Detect which cell encompasses the target text, then output its (x, y) center coordinate. 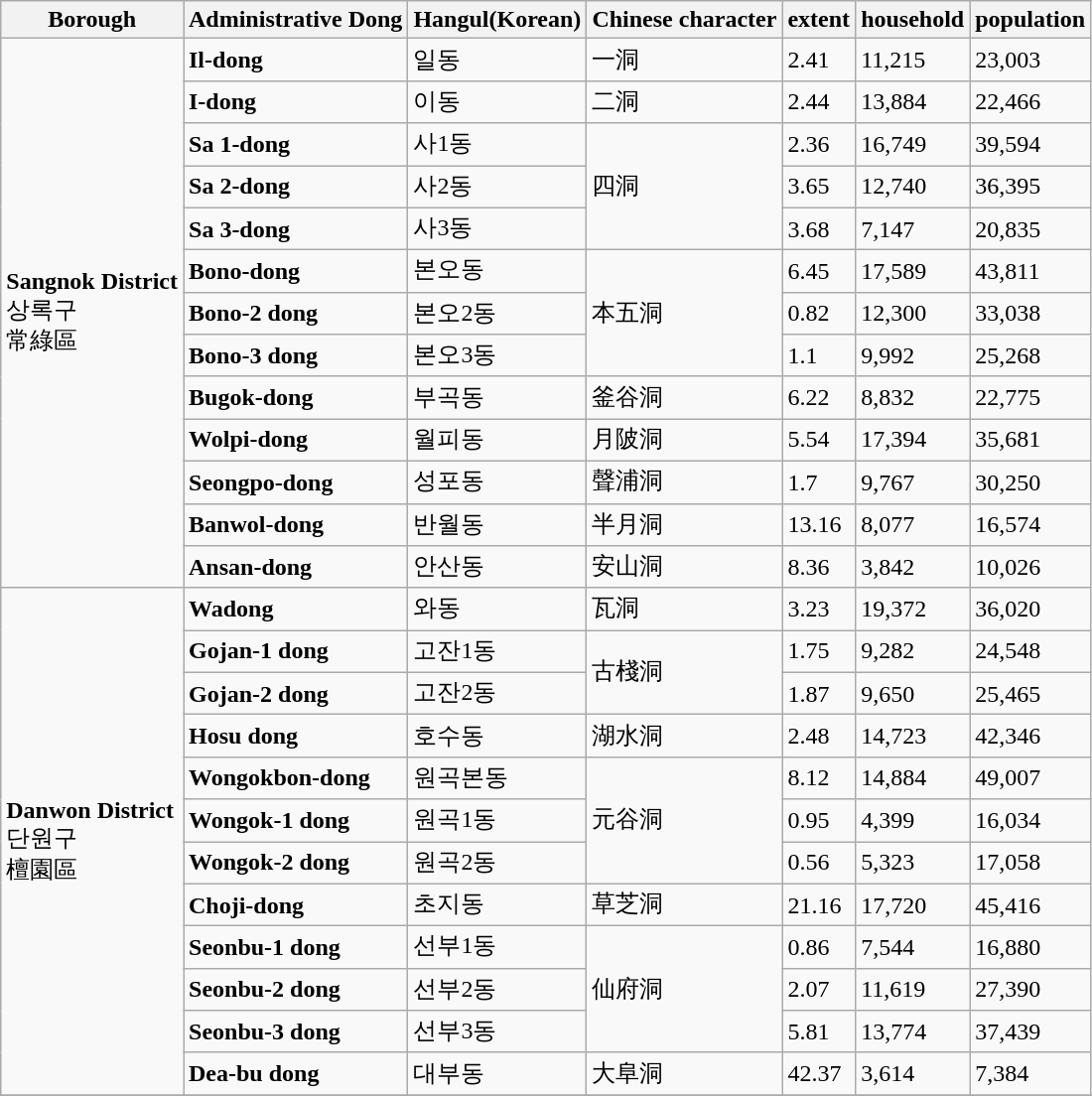
13.16 (819, 524)
10,026 (1030, 568)
11,619 (913, 989)
16,034 (1030, 820)
6.45 (819, 272)
Chinese character (685, 20)
Gojan-1 dong (295, 651)
household (913, 20)
聲浦洞 (685, 482)
7,384 (1030, 1074)
30,250 (1030, 482)
Wongokbon-dong (295, 778)
9,992 (913, 355)
17,058 (1030, 864)
사1동 (497, 145)
4,399 (913, 820)
四洞 (685, 187)
39,594 (1030, 145)
24,548 (1030, 651)
2.44 (819, 101)
21.16 (819, 905)
대부동 (497, 1074)
population (1030, 20)
Danwon District단원구檀園區 (92, 842)
0.56 (819, 864)
고잔1동 (497, 651)
Choji-dong (295, 905)
Wadong (295, 610)
釜谷洞 (685, 397)
초지동 (497, 905)
Bono-dong (295, 272)
일동 (497, 60)
36,020 (1030, 610)
35,681 (1030, 441)
49,007 (1030, 778)
37,439 (1030, 1032)
호수동 (497, 737)
3,614 (913, 1074)
와동 (497, 610)
14,723 (913, 737)
27,390 (1030, 989)
선부1동 (497, 947)
3.23 (819, 610)
Il-dong (295, 60)
8,077 (913, 524)
성포동 (497, 482)
2.07 (819, 989)
본오2동 (497, 314)
本五洞 (685, 314)
사3동 (497, 228)
8.36 (819, 568)
본오동 (497, 272)
14,884 (913, 778)
Sa 2-dong (295, 187)
36,395 (1030, 187)
Dea-bu dong (295, 1074)
42.37 (819, 1074)
17,720 (913, 905)
9,282 (913, 651)
草芝洞 (685, 905)
Seonbu-3 dong (295, 1032)
사2동 (497, 187)
3.65 (819, 187)
半月洞 (685, 524)
Seongpo-dong (295, 482)
8,832 (913, 397)
11,215 (913, 60)
0.82 (819, 314)
Bugok-dong (295, 397)
3,842 (913, 568)
23,003 (1030, 60)
반월동 (497, 524)
이동 (497, 101)
1.1 (819, 355)
1.7 (819, 482)
20,835 (1030, 228)
원곡1동 (497, 820)
Banwol-dong (295, 524)
extent (819, 20)
7,544 (913, 947)
선부3동 (497, 1032)
Ansan-dong (295, 568)
19,372 (913, 610)
13,884 (913, 101)
22,466 (1030, 101)
5.54 (819, 441)
45,416 (1030, 905)
5,323 (913, 864)
Seonbu-1 dong (295, 947)
선부2동 (497, 989)
고잔2동 (497, 693)
I-dong (295, 101)
安山洞 (685, 568)
월피동 (497, 441)
22,775 (1030, 397)
湖水洞 (685, 737)
大阜洞 (685, 1074)
瓦洞 (685, 610)
원곡본동 (497, 778)
12,740 (913, 187)
Seonbu-2 dong (295, 989)
0.95 (819, 820)
5.81 (819, 1032)
0.86 (819, 947)
33,038 (1030, 314)
Administrative Dong (295, 20)
42,346 (1030, 737)
25,465 (1030, 693)
Borough (92, 20)
부곡동 (497, 397)
17,589 (913, 272)
25,268 (1030, 355)
2.48 (819, 737)
3.68 (819, 228)
16,574 (1030, 524)
7,147 (913, 228)
6.22 (819, 397)
古棧洞 (685, 673)
12,300 (913, 314)
Sa 1-dong (295, 145)
Wongok-2 dong (295, 864)
원곡2동 (497, 864)
2.41 (819, 60)
Hangul(Korean) (497, 20)
8.12 (819, 778)
16,749 (913, 145)
Sa 3-dong (295, 228)
Sangnok District상록구常綠區 (92, 314)
Gojan-2 dong (295, 693)
안산동 (497, 568)
17,394 (913, 441)
Wongok-1 dong (295, 820)
Hosu dong (295, 737)
二洞 (685, 101)
1.87 (819, 693)
仙府洞 (685, 990)
9,767 (913, 482)
一洞 (685, 60)
元谷洞 (685, 820)
본오3동 (497, 355)
Bono-2 dong (295, 314)
16,880 (1030, 947)
Bono-3 dong (295, 355)
13,774 (913, 1032)
Wolpi-dong (295, 441)
月陂洞 (685, 441)
1.75 (819, 651)
43,811 (1030, 272)
2.36 (819, 145)
9,650 (913, 693)
